Identify which cell holds the provided text, then report its [X, Y] central coordinate. 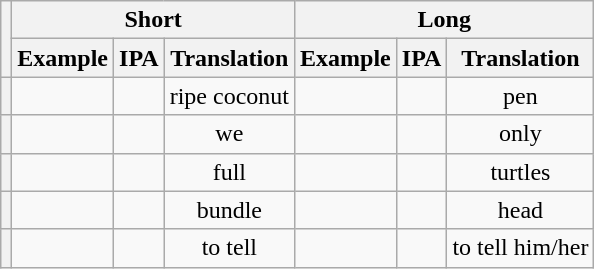
to tell him/her [520, 248]
pen [520, 96]
to tell [229, 248]
Long [444, 20]
full [229, 172]
head [520, 210]
we [229, 134]
Short [154, 20]
turtles [520, 172]
only [520, 134]
bundle [229, 210]
ripe coconut [229, 96]
